For the text-containing cell, return its midpoint in (X, Y) coordinate format. 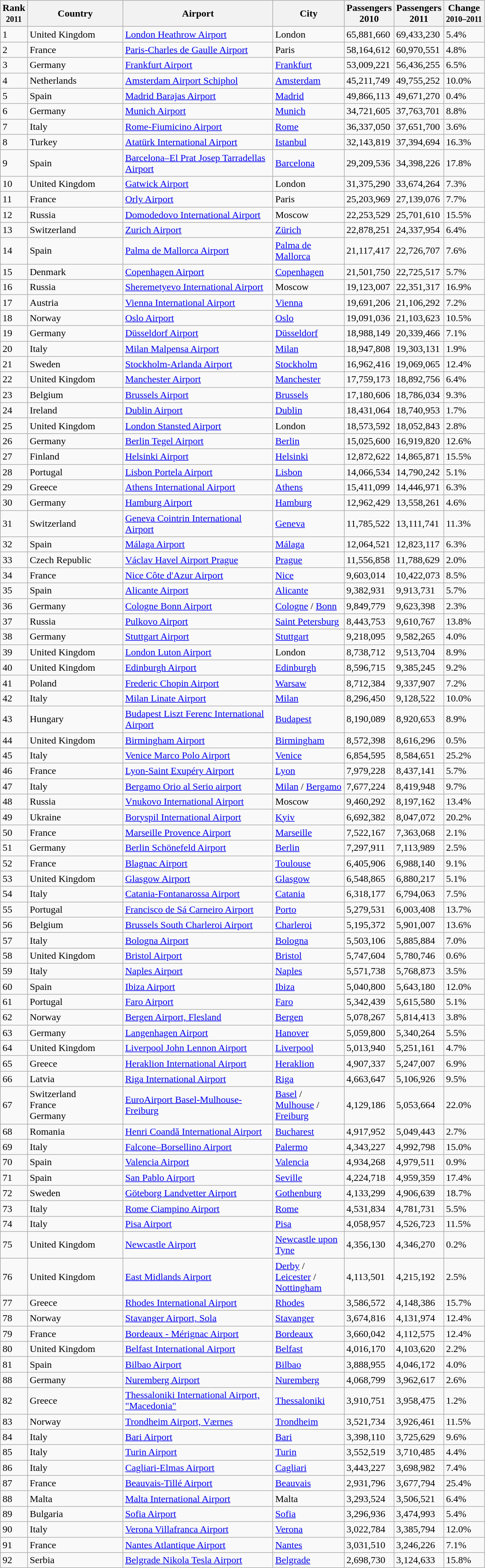
4,959,359 (419, 1178)
Manchester (309, 379)
69,433,230 (419, 34)
Switzerland France Germany (75, 1105)
14,066,534 (369, 472)
6,880,217 (419, 879)
38 (14, 637)
Nantes (309, 1545)
4,979,511 (419, 1162)
Barcelona–El Prat Josep Tarradellas Airport (198, 163)
5,059,800 (369, 1033)
City (309, 14)
32,143,819 (369, 142)
15,411,099 (369, 487)
30 (14, 503)
3,246,226 (419, 1545)
66 (14, 1079)
2.8% (464, 426)
42 (14, 698)
34,721,605 (369, 111)
Faro (309, 1002)
Málaga Airport (198, 545)
Istanbul (309, 142)
37 (14, 621)
Romania (75, 1132)
7,113,989 (419, 848)
Toulouse (309, 863)
70 (14, 1162)
6.9% (464, 1064)
4,131,974 (419, 1318)
18,052,843 (419, 426)
4.7% (464, 1048)
Austria (75, 303)
Newcastle Airport (198, 1244)
Nuremberg (309, 1380)
Hungary (75, 719)
83 (14, 1422)
Hanover (309, 1033)
77 (14, 1303)
13.8% (464, 621)
3,725,629 (419, 1437)
8,197,162 (419, 802)
4,906,639 (419, 1193)
31,375,290 (369, 184)
22,253,529 (369, 215)
Bulgaria (75, 1514)
3,926,461 (419, 1422)
8,584,651 (419, 756)
Nice (309, 575)
14,790,242 (419, 472)
Madrid Barajas Airport (198, 96)
27 (14, 456)
39 (14, 652)
54 (14, 894)
2,931,796 (369, 1483)
48 (14, 802)
49 (14, 817)
65 (14, 1064)
56 (14, 925)
3,474,993 (419, 1514)
3,710,485 (419, 1452)
Turkey (75, 142)
4,356,130 (369, 1244)
5,106,926 (419, 1079)
8.5% (464, 575)
9,128,522 (419, 698)
91 (14, 1545)
60 (14, 987)
Sofia (309, 1514)
Pulkovo Airport (198, 621)
16.3% (464, 142)
4 (14, 81)
Geneva (309, 523)
5,747,604 (369, 956)
Milan Malpensa Airport (198, 349)
Netherlands (75, 81)
Faro Airport (198, 1002)
Valencia (309, 1162)
Warsaw (309, 683)
Stavanger Airport, Sola (198, 1318)
35 (14, 591)
5,049,443 (419, 1132)
4,224,718 (369, 1178)
9.7% (464, 786)
61 (14, 1002)
58,164,612 (369, 50)
3,506,521 (419, 1498)
18,431,064 (369, 410)
Belgrade Nikola Tesla Airport (198, 1560)
58 (14, 956)
32 (14, 545)
22,351,317 (419, 287)
Heraklion International Airport (198, 1064)
8,047,072 (419, 817)
Göteborg Landvetter Airport (198, 1193)
25.4% (464, 1483)
Charleroi (309, 925)
3.8% (464, 1017)
36 (14, 606)
13.6% (464, 925)
Beauvais-Tillé Airport (198, 1483)
Berlin Schönefeld Airport (198, 848)
5,885,884 (419, 940)
4.6% (464, 503)
0.9% (464, 1162)
22,725,517 (419, 272)
6,988,140 (419, 863)
81 (14, 1365)
5,615,580 (419, 1002)
4,215,192 (419, 1277)
9,603,014 (369, 575)
7.0% (464, 940)
4,531,834 (369, 1208)
2.7% (464, 1132)
Václav Havel Airport Prague (198, 560)
Amsterdam Airport Schiphol (198, 81)
18.7% (464, 1193)
17,759,173 (369, 379)
2,698,730 (369, 1560)
Belfast (309, 1349)
18,740,953 (419, 410)
Marseille (309, 833)
Palermo (309, 1147)
Rhodes International Airport (198, 1303)
25,701,610 (419, 215)
22.0% (464, 1105)
45,211,749 (369, 81)
8,437,141 (419, 771)
8,572,398 (369, 740)
9.1% (464, 863)
Palma de Mallorca (309, 251)
1.2% (464, 1401)
67 (14, 1105)
4,103,620 (419, 1349)
Bristol Airport (198, 956)
Passengers2010 (369, 14)
4,046,172 (419, 1365)
Nantes Atlantique Airport (198, 1545)
Catania (309, 894)
Lyon-Saint Exupéry Airport (198, 771)
0.5% (464, 740)
4,133,299 (369, 1193)
8,616,296 (419, 740)
Paris-Charles de Gaulle Airport (198, 50)
Serbia (75, 1560)
8,296,450 (369, 698)
2.2% (464, 1349)
Nice Côte d'Azur Airport (198, 575)
Ireland (75, 410)
9,337,907 (419, 683)
25.2% (464, 756)
Riga (309, 1079)
13,111,741 (419, 523)
9.5% (464, 1079)
Munich Airport (198, 111)
Lisbon (309, 472)
Sofia Airport (198, 1514)
Poland (75, 683)
10 (14, 184)
7,979,228 (369, 771)
Cologne / Bonn (309, 606)
4,112,575 (419, 1334)
92 (14, 1560)
3,443,227 (369, 1468)
9,849,779 (369, 606)
12 (14, 215)
8,419,948 (419, 786)
3,385,794 (419, 1529)
3,293,524 (369, 1498)
84 (14, 1437)
Munich (309, 111)
9,513,704 (419, 652)
Frederic Chopin Airport (198, 683)
Bologna Airport (198, 940)
7.7% (464, 199)
9,385,245 (419, 667)
4,068,799 (369, 1380)
Ibiza (309, 987)
5,040,800 (369, 987)
Bucharest (309, 1132)
4,526,723 (419, 1224)
9.6% (464, 1437)
5,503,106 (369, 940)
16 (14, 287)
43 (14, 719)
6 (14, 111)
East Midlands Airport (198, 1277)
Bilbao (309, 1365)
52 (14, 863)
2 (14, 50)
24 (14, 410)
Düsseldorf (309, 333)
Henri Coandă International Airport (198, 1132)
Naples Airport (198, 971)
14 (14, 251)
8 (14, 142)
11 (14, 199)
53 (14, 879)
5,780,746 (419, 956)
Change2010–2011 (464, 14)
3,677,794 (419, 1483)
21 (14, 364)
Vienna International Airport (198, 303)
Rank2011 (14, 14)
3,124,633 (419, 1560)
Atatürk International Airport (198, 142)
85 (14, 1452)
Verona Villafranca Airport (198, 1529)
London Luton Airport (198, 652)
Marseille Provence Airport (198, 833)
Athens (309, 487)
Milan Linate Airport (198, 698)
Beauvais (309, 1483)
72 (14, 1193)
Oslo Airport (198, 318)
1.7% (464, 410)
6,692,382 (369, 817)
22,726,707 (419, 251)
Rhodes (309, 1303)
Pisa (309, 1224)
Thessaloniki (309, 1401)
Copenhagen (309, 272)
Heraklion (309, 1064)
5,251,161 (419, 1048)
Gothenburg (309, 1193)
19,303,131 (419, 349)
Finland (75, 456)
Dublin (309, 410)
Barcelona (309, 163)
Passengers2011 (419, 14)
3,962,617 (419, 1380)
12,872,622 (369, 456)
Helsinki Airport (198, 456)
Manchester Airport (198, 379)
7,363,068 (419, 833)
49,866,113 (369, 96)
7.5% (464, 894)
Verona (309, 1529)
2.0% (464, 560)
13,558,261 (419, 503)
22 (14, 379)
13.4% (464, 802)
Catania-Fontanarossa Airport (198, 894)
Cagliari-Elmas Airport (198, 1468)
4,113,501 (369, 1277)
Helsinki (309, 456)
8,596,715 (369, 667)
Cagliari (309, 1468)
Langenhagen Airport (198, 1033)
63 (14, 1033)
19,091,036 (369, 318)
4,016,170 (369, 1349)
Amsterdam (309, 81)
Copenhagen Airport (198, 272)
Seville (309, 1178)
Pisa Airport (198, 1224)
49,671,270 (419, 96)
9 (14, 163)
Lisbon Portela Airport (198, 472)
57 (14, 940)
25,203,969 (369, 199)
Oslo (309, 318)
Trondheim Airport, Værnes (198, 1422)
5,643,180 (419, 987)
Palma de Mallorca Airport (198, 251)
20.2% (464, 817)
Brussels (309, 395)
5,571,738 (369, 971)
7.4% (464, 1468)
Porto (309, 909)
3,296,936 (369, 1514)
Bari Airport (198, 1437)
19,069,065 (419, 364)
Bergen Airport, Flesland (198, 1017)
4,148,386 (419, 1303)
3,022,784 (369, 1529)
Alicante (309, 591)
10.5% (464, 318)
18 (14, 318)
37,394,694 (419, 142)
76 (14, 1277)
Stuttgart Airport (198, 637)
5 (14, 96)
21,106,292 (419, 303)
51 (14, 848)
0.6% (464, 956)
89 (14, 1514)
18,573,592 (369, 426)
24,337,954 (419, 230)
Blagnac Airport (198, 863)
7 (14, 127)
19 (14, 333)
Lyon (309, 771)
37,651,700 (419, 127)
3,910,751 (369, 1401)
79 (14, 1334)
49,755,252 (419, 81)
86 (14, 1468)
47 (14, 786)
Francisco de Sá Carneiro Airport (198, 909)
12,064,521 (369, 545)
14,865,871 (419, 456)
60,970,551 (419, 50)
Domodedovo International Airport (198, 215)
6,794,063 (419, 894)
1 (14, 34)
68 (14, 1132)
9,218,095 (369, 637)
Latvia (75, 1079)
8,443,753 (369, 621)
12,823,117 (419, 545)
3,698,982 (419, 1468)
22,878,251 (369, 230)
Naples (309, 971)
12,962,429 (369, 503)
Geneva Cointrin International Airport (198, 523)
Riga International Airport (198, 1079)
3 (14, 65)
Vienna (309, 303)
Brussels Airport (198, 395)
19,691,206 (369, 303)
25 (14, 426)
Bergen (309, 1017)
Stavanger (309, 1318)
3,958,475 (419, 1401)
17.8% (464, 163)
29,209,536 (369, 163)
Budapest Liszt Ferenc International Airport (198, 719)
69 (14, 1147)
2.6% (464, 1380)
Frankfurt (309, 65)
8,712,384 (369, 683)
Bergamo Orio al Serio airport (198, 786)
Rome-Fiumicino Airport (198, 127)
9,610,767 (419, 621)
16,919,820 (419, 441)
Zurich Airport (198, 230)
Bologna (309, 940)
8.8% (464, 111)
0.2% (464, 1244)
41 (14, 683)
34 (14, 575)
Alicante Airport (198, 591)
0.4% (464, 96)
Hamburg Airport (198, 503)
19,123,007 (369, 287)
4,058,957 (369, 1224)
3,552,519 (369, 1452)
3.5% (464, 971)
6,003,408 (419, 909)
11,788,629 (419, 560)
2.3% (464, 606)
4,346,270 (419, 1244)
6,405,906 (369, 863)
71 (14, 1178)
27,139,076 (419, 199)
4,907,337 (369, 1064)
Berlin Tegel Airport (198, 441)
9,913,731 (419, 591)
Stockholm-Arlanda Airport (198, 364)
3,888,955 (369, 1365)
3,586,572 (369, 1303)
Nuremberg Airport (198, 1380)
3,674,816 (369, 1318)
8,190,089 (369, 719)
45 (14, 756)
4,992,798 (419, 1147)
15 (14, 272)
59 (14, 971)
7.3% (464, 184)
4.8% (464, 50)
Zürich (309, 230)
Bilbao Airport (198, 1365)
Sheremetyevo International Airport (198, 287)
12.6% (464, 441)
Ukraine (75, 817)
Budapest (309, 719)
8,920,653 (419, 719)
9,382,931 (369, 591)
Brussels South Charleroi Airport (198, 925)
Birmingham (309, 740)
4,129,186 (369, 1105)
65,881,660 (369, 34)
21,117,417 (369, 251)
Stuttgart (309, 637)
Liverpool John Lennon Airport (198, 1048)
64 (14, 1048)
Dublin Airport (198, 410)
29 (14, 487)
4.4% (464, 1452)
20,339,466 (419, 333)
31 (14, 523)
40 (14, 667)
Venice (309, 756)
Hamburg (309, 503)
18,988,149 (369, 333)
Newcastle upon Tyne (309, 1244)
21,501,750 (369, 272)
Liverpool (309, 1048)
5,814,413 (419, 1017)
4,781,731 (419, 1208)
EuroAirport Basel-Mulhouse-Freiburg (198, 1105)
18,947,808 (369, 349)
44 (14, 740)
6,548,865 (369, 879)
4,343,227 (369, 1147)
11,785,522 (369, 523)
23 (14, 395)
London Stansted Airport (198, 426)
Glasgow Airport (198, 879)
4,934,268 (369, 1162)
Bari (309, 1437)
Rome Ciampino Airport (198, 1208)
1.9% (464, 349)
Czech Republic (75, 560)
Málaga (309, 545)
Bristol (309, 956)
Prague (309, 560)
Frankfurt Airport (198, 65)
5,340,264 (419, 1033)
10,422,073 (419, 575)
5,342,439 (369, 1002)
Edinburgh (309, 667)
78 (14, 1318)
Saint Petersburg (309, 621)
33,674,264 (419, 184)
Bordeaux - Mérignac Airport (198, 1334)
74 (14, 1224)
London Heathrow Airport (198, 34)
Ibiza Airport (198, 987)
Orly Airport (198, 199)
9,460,292 (369, 802)
Thessaloniki International Airport, "Macedonia" (198, 1401)
18,892,756 (419, 379)
7,677,224 (369, 786)
13.7% (464, 909)
Boryspil International Airport (198, 817)
Malta International Airport (198, 1498)
Falcone–Borsellino Airport (198, 1147)
5,901,007 (419, 925)
80 (14, 1349)
Kyiv (309, 817)
7,297,911 (369, 848)
Edinburgh Airport (198, 667)
Düsseldorf Airport (198, 333)
21,103,623 (419, 318)
Cologne Bonn Airport (198, 606)
4,663,647 (369, 1079)
5,768,873 (419, 971)
3,660,042 (369, 1334)
6.5% (464, 65)
Milan / Bergamo (309, 786)
5,247,007 (419, 1064)
87 (14, 1483)
Glasgow (309, 879)
Madrid (309, 96)
6,318,177 (369, 894)
6,854,595 (369, 756)
16,962,416 (369, 364)
20 (14, 349)
9,623,398 (419, 606)
Venice Marco Polo Airport (198, 756)
5,279,531 (369, 909)
14,446,971 (419, 487)
11.3% (464, 523)
Belfast International Airport (198, 1349)
33 (14, 560)
3,031,510 (369, 1545)
82 (14, 1401)
37,763,701 (419, 111)
Basel / Mulhouse / Freiburg (309, 1105)
Birmingham Airport (198, 740)
Derby / Leicester / Nottingham (309, 1277)
55 (14, 909)
4,917,952 (369, 1132)
9.3% (464, 395)
46 (14, 771)
18,786,034 (419, 395)
Athens International Airport (198, 487)
Trondheim (309, 1422)
Country (75, 14)
5,053,664 (419, 1105)
5,078,267 (369, 1017)
5,195,372 (369, 925)
9,582,265 (419, 637)
56,436,255 (419, 65)
17 (14, 303)
15.7% (464, 1303)
3.6% (464, 127)
8,738,712 (369, 652)
36,337,050 (369, 127)
7.6% (464, 251)
73 (14, 1208)
3,398,110 (369, 1437)
Bordeaux (309, 1334)
11,556,858 (369, 560)
3,521,734 (369, 1422)
16.9% (464, 287)
5,013,940 (369, 1048)
Airport (198, 14)
San Pablo Airport (198, 1178)
50 (14, 833)
Gatwick Airport (198, 184)
13 (14, 230)
34,398,226 (419, 163)
75 (14, 1244)
Vnukovo International Airport (198, 802)
26 (14, 441)
90 (14, 1529)
17,180,606 (369, 395)
2.1% (464, 833)
Turin (309, 1452)
Turin Airport (198, 1452)
28 (14, 472)
15,025,600 (369, 441)
Belgrade (309, 1560)
17.4% (464, 1178)
Stockholm (309, 364)
15.0% (464, 1147)
9.2% (464, 667)
Valencia Airport (198, 1162)
62 (14, 1017)
15.8% (464, 1560)
7,522,167 (369, 833)
Denmark (75, 272)
53,009,221 (369, 65)
